Provide the (X, Y) coordinate of the cell's center where the given text is located.  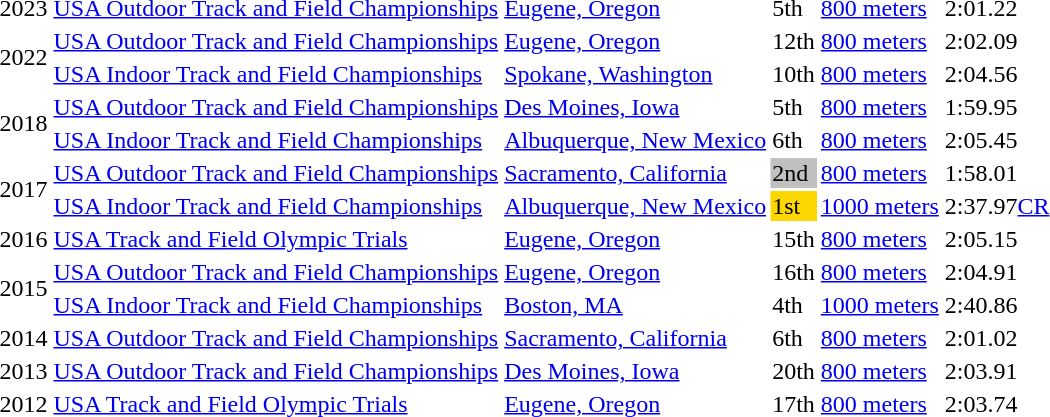
4th (794, 305)
20th (794, 371)
10th (794, 74)
12th (794, 41)
1st (794, 206)
Spokane, Washington (636, 74)
16th (794, 272)
15th (794, 239)
USA Track and Field Olympic Trials (276, 239)
Boston, MA (636, 305)
5th (794, 107)
2nd (794, 173)
